Detect which cell encompasses the target text, then output its [x, y] center coordinate. 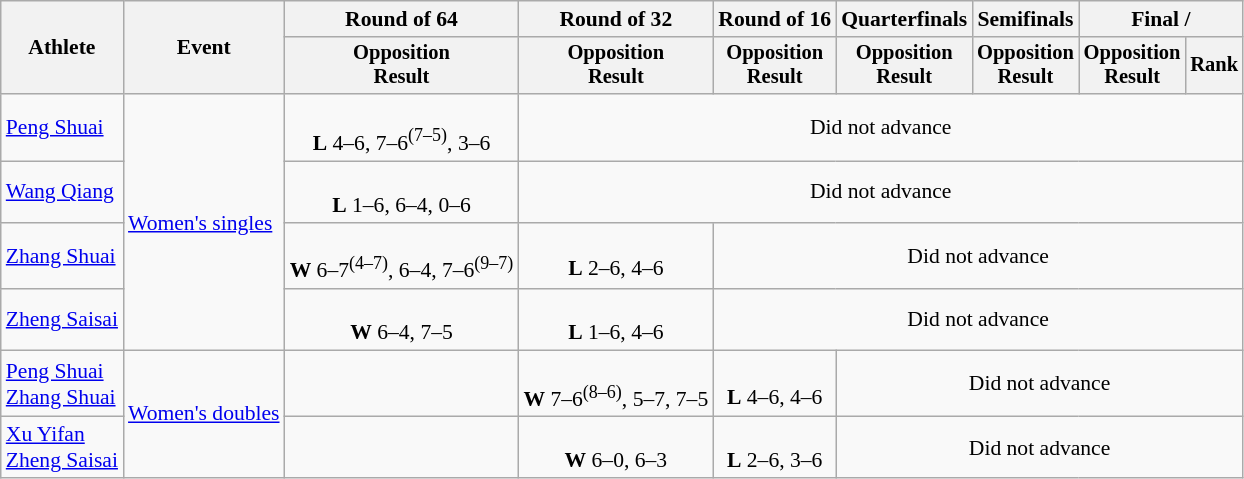
L 4–6, 4–6 [774, 384]
Wang Qiang [62, 192]
Final / [1161, 19]
W 6–0, 6–3 [616, 448]
W 7–6(8–6), 5–7, 7–5 [616, 384]
Rank [1214, 66]
Round of 32 [616, 19]
Women's singles [204, 222]
Zhang Shuai [62, 256]
Event [204, 48]
Zheng Saisai [62, 320]
W 6–4, 7–5 [402, 320]
Athlete [62, 48]
Semifinals [1026, 19]
Round of 64 [402, 19]
L 2–6, 4–6 [616, 256]
Peng Shuai [62, 128]
Women's doubles [204, 414]
L 2–6, 3–6 [774, 448]
L 1–6, 6–4, 0–6 [402, 192]
L 4–6, 7–6(7–5), 3–6 [402, 128]
Quarterfinals [904, 19]
Xu YifanZheng Saisai [62, 448]
Peng ShuaiZhang Shuai [62, 384]
Round of 16 [774, 19]
W 6–7(4–7), 6–4, 7–6(9–7) [402, 256]
L 1–6, 4–6 [616, 320]
